Provide the [x, y] coordinate of the cell's center where the given text is located.  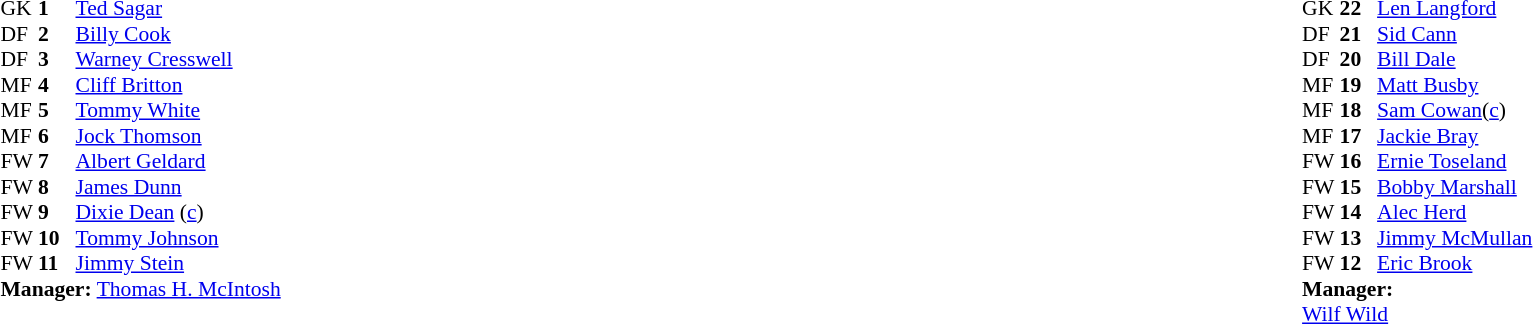
19 [1359, 85]
Bill Dale [1454, 59]
Jackie Bray [1454, 136]
James Dunn [178, 187]
13 [1359, 238]
Sid Cann [1454, 34]
Jock Thomson [178, 136]
Warney Cresswell [178, 59]
11 [57, 263]
Alec Herd [1454, 213]
8 [57, 187]
Jimmy Stein [178, 263]
Bobby Marshall [1454, 187]
15 [1359, 187]
6 [57, 136]
7 [57, 161]
9 [57, 213]
Jimmy McMullan [1454, 238]
Albert Geldard [178, 161]
16 [1359, 161]
Eric Brook [1454, 263]
Matt Busby [1454, 85]
20 [1359, 59]
4 [57, 85]
Cliff Britton [178, 85]
Tommy White [178, 111]
Dixie Dean (c) [178, 213]
5 [57, 111]
21 [1359, 34]
Manager: Thomas H. McIntosh [140, 289]
Sam Cowan(c) [1454, 111]
3 [57, 59]
12 [1359, 263]
2 [57, 34]
17 [1359, 136]
14 [1359, 213]
Manager: [1417, 289]
Tommy Johnson [178, 238]
Ernie Toseland [1454, 161]
18 [1359, 111]
Billy Cook [178, 34]
10 [57, 238]
